Provide the (x, y) coordinate of the cell's center where the given text is located.  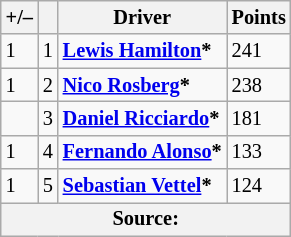
124 (259, 186)
238 (259, 85)
5 (48, 186)
181 (259, 118)
Fernando Alonso* (142, 152)
4 (48, 152)
241 (259, 51)
2 (48, 85)
+/– (20, 17)
Daniel Ricciardo* (142, 118)
Points (259, 17)
3 (48, 118)
Lewis Hamilton* (142, 51)
Nico Rosberg* (142, 85)
133 (259, 152)
Driver (142, 17)
Source: (146, 219)
Sebastian Vettel* (142, 186)
